Detect which cell encompasses the target text, then output its [X, Y] center coordinate. 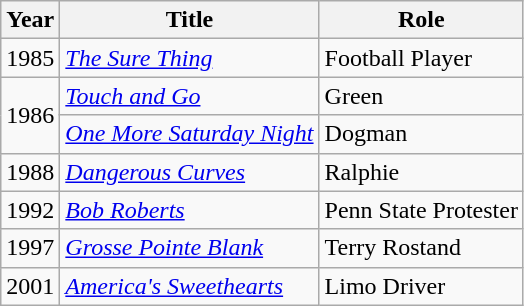
Bob Roberts [190, 210]
1985 [30, 58]
Touch and Go [190, 96]
Penn State Protester [421, 210]
Terry Rostand [421, 248]
1988 [30, 172]
One More Saturday Night [190, 134]
Ralphie [421, 172]
Grosse Pointe Blank [190, 248]
Role [421, 20]
Football Player [421, 58]
Green [421, 96]
Dangerous Curves [190, 172]
Title [190, 20]
2001 [30, 286]
1997 [30, 248]
America's Sweethearts [190, 286]
Year [30, 20]
1992 [30, 210]
Limo Driver [421, 286]
Dogman [421, 134]
1986 [30, 115]
The Sure Thing [190, 58]
